Identify which cell holds the provided text, then report its (x, y) central coordinate. 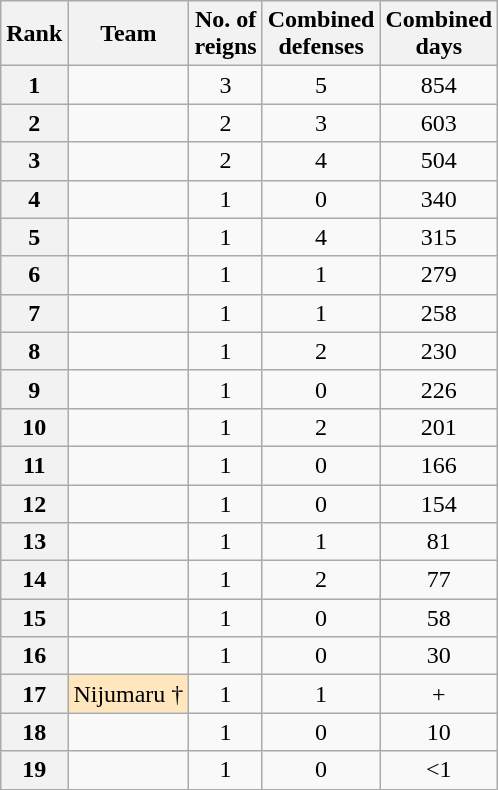
Team (128, 34)
81 (439, 542)
Rank (34, 34)
58 (439, 618)
154 (439, 503)
14 (34, 580)
603 (439, 123)
340 (439, 199)
11 (34, 465)
854 (439, 85)
230 (439, 351)
+ (439, 694)
30 (439, 656)
9 (34, 389)
Combineddays (439, 34)
7 (34, 313)
Nijumaru † (128, 694)
17 (34, 694)
8 (34, 351)
166 (439, 465)
77 (439, 580)
504 (439, 161)
279 (439, 275)
226 (439, 389)
Combineddefenses (321, 34)
12 (34, 503)
15 (34, 618)
201 (439, 427)
<1 (439, 770)
19 (34, 770)
13 (34, 542)
16 (34, 656)
No. ofreigns (226, 34)
315 (439, 237)
18 (34, 732)
6 (34, 275)
258 (439, 313)
